Extract the (x, y) coordinate from the center of the cell holding the provided text.  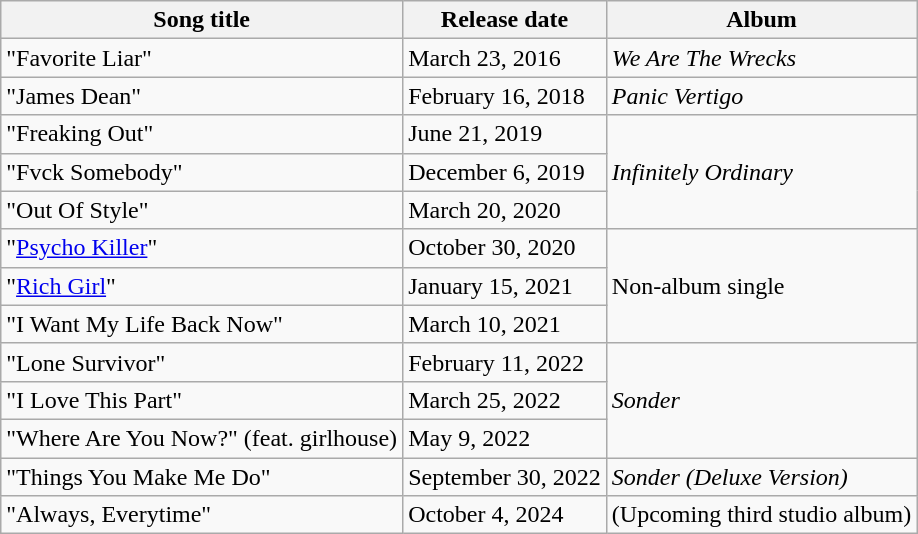
"Things You Make Me Do" (202, 477)
October 30, 2020 (505, 248)
"Lone Survivor" (202, 362)
Release date (505, 20)
"I Love This Part" (202, 400)
Non-album single (761, 286)
February 16, 2018 (505, 96)
"James Dean" (202, 96)
March 10, 2021 (505, 324)
March 20, 2020 (505, 210)
Infinitely Ordinary (761, 172)
September 30, 2022 (505, 477)
Sonder (Deluxe Version) (761, 477)
"Rich Girl" (202, 286)
January 15, 2021 (505, 286)
June 21, 2019 (505, 134)
February 11, 2022 (505, 362)
We Are The Wrecks (761, 58)
March 23, 2016 (505, 58)
Sonder (761, 400)
December 6, 2019 (505, 172)
Song title (202, 20)
"Favorite Liar" (202, 58)
March 25, 2022 (505, 400)
Album (761, 20)
May 9, 2022 (505, 438)
"Freaking Out" (202, 134)
(Upcoming third studio album) (761, 515)
October 4, 2024 (505, 515)
"Fvck Somebody" (202, 172)
"Psycho Killer" (202, 248)
"Where Are You Now?" (feat. girlhouse) (202, 438)
Panic Vertigo (761, 96)
"Out Of Style" (202, 210)
"Always, Everytime" (202, 515)
"I Want My Life Back Now" (202, 324)
